Extract the (X, Y) coordinate from the center of the cell holding the provided text.  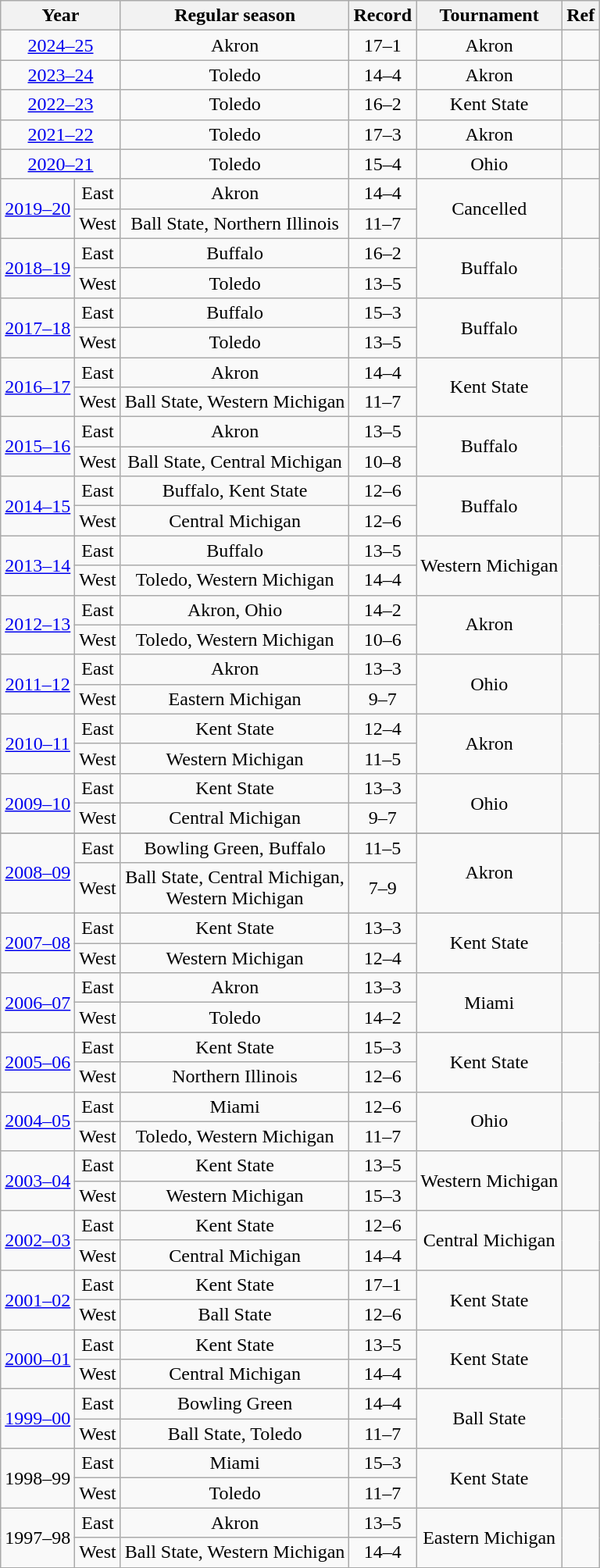
1999–00 (37, 1419)
Cancelled (489, 208)
1997–98 (37, 1538)
2021–22 (61, 134)
Bowling Green (234, 1404)
Regular season (234, 16)
2015–16 (37, 447)
2016–17 (37, 387)
Buffalo, Kent State (234, 491)
2012–13 (37, 625)
10–8 (383, 461)
2008–09 (37, 873)
2024–25 (61, 45)
Year (61, 16)
Ball State, Central Michigan (234, 461)
Ball State, Toledo (234, 1434)
2018–19 (37, 268)
17–3 (383, 134)
2009–10 (37, 803)
Tournament (489, 16)
7–9 (383, 889)
2002–03 (37, 1240)
Bowling Green, Buffalo (234, 847)
2023–24 (61, 75)
2007–08 (37, 943)
2000–01 (37, 1359)
2022–23 (61, 105)
2004–05 (37, 1121)
Northern Illinois (234, 1077)
Record (383, 16)
2014–15 (37, 506)
2011–12 (37, 684)
2020–21 (61, 164)
2017–18 (37, 327)
2010–11 (37, 743)
Ball State, Central Michigan, Western Michigan (234, 889)
2006–07 (37, 1003)
2019–20 (37, 208)
2001–02 (37, 1299)
15–4 (383, 164)
2003–04 (37, 1181)
1998–99 (37, 1478)
Ref (581, 16)
2013–14 (37, 565)
Ball State, Northern Illinois (234, 223)
10–6 (383, 640)
Akron, Ohio (234, 610)
2005–06 (37, 1062)
